Extract the (X, Y) coordinate from the center of the cell holding the provided text.  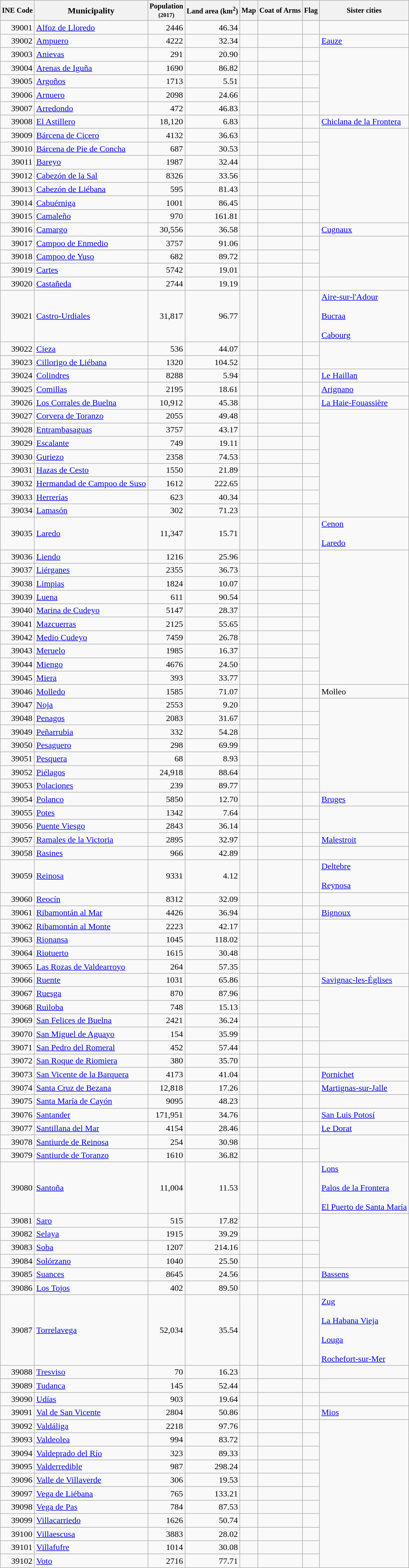
39053 (17, 786)
Ruente (91, 980)
536 (166, 349)
39015 (17, 216)
39061 (17, 913)
1824 (166, 584)
39.29 (212, 1234)
6.83 (212, 122)
21.89 (212, 470)
9331 (166, 876)
39056 (17, 826)
Solórzano (91, 1261)
39080 (17, 1188)
42.17 (212, 926)
1550 (166, 470)
39102 (17, 1561)
39059 (17, 876)
91.06 (212, 243)
39029 (17, 443)
4.12 (212, 876)
34.76 (212, 1115)
2083 (166, 718)
39072 (17, 1061)
Ribamontán al Mar (91, 913)
452 (166, 1047)
291 (166, 55)
39019 (17, 270)
36.82 (212, 1155)
39041 (17, 624)
Los Tojos (91, 1288)
39062 (17, 926)
2421 (166, 1021)
15.13 (212, 1007)
28.46 (212, 1128)
1001 (166, 203)
9095 (166, 1101)
Villaescusa (91, 1534)
4426 (166, 913)
39068 (17, 1007)
39017 (17, 243)
69.99 (212, 745)
39007 (17, 108)
39096 (17, 1480)
682 (166, 256)
2716 (166, 1561)
41.04 (212, 1074)
16.23 (212, 1372)
20.90 (212, 55)
39065 (17, 966)
33.56 (212, 176)
39021 (17, 316)
8288 (166, 376)
Arenas de Iguña (91, 68)
19.11 (212, 443)
39074 (17, 1088)
9.20 (212, 705)
7459 (166, 637)
Villacarriedo (91, 1521)
San Pedro del Romeral (91, 1047)
5147 (166, 610)
Meruelo (91, 651)
2358 (166, 456)
24.66 (212, 95)
1612 (166, 483)
Val de San Vicente (91, 1413)
Colindres (91, 376)
39005 (17, 81)
39006 (17, 95)
39095 (17, 1466)
2446 (166, 27)
30.98 (212, 1142)
46.83 (212, 108)
2055 (166, 416)
Cartes (91, 270)
Soba (91, 1248)
1615 (166, 953)
Martignas-sur-Jalle (364, 1088)
Cabuérniga (91, 203)
1713 (166, 81)
39079 (17, 1155)
Escalante (91, 443)
43.17 (212, 430)
Hazas de Cesto (91, 470)
4676 (166, 664)
2843 (166, 826)
39100 (17, 1534)
39014 (17, 203)
39027 (17, 416)
595 (166, 189)
18,120 (166, 122)
Cenon Laredo (364, 534)
El Astillero (91, 122)
57.35 (212, 966)
171,951 (166, 1115)
39092 (17, 1426)
19.19 (212, 284)
39098 (17, 1507)
Ruesga (91, 994)
71.07 (212, 691)
Reinosa (91, 876)
1690 (166, 68)
96.77 (212, 316)
Herrerías (91, 497)
Cieza (91, 349)
24,918 (166, 772)
306 (166, 1480)
39036 (17, 557)
Comillas (91, 389)
987 (166, 1466)
39012 (17, 176)
970 (166, 216)
Santillana del Mar (91, 1128)
2195 (166, 389)
32.97 (212, 840)
39070 (17, 1034)
1031 (166, 980)
39013 (17, 189)
89.33 (212, 1453)
86.82 (212, 68)
San Vicente de la Barquera (91, 1074)
Udías (91, 1399)
302 (166, 510)
Santiurde de Reinosa (91, 1142)
39099 (17, 1521)
765 (166, 1493)
35.99 (212, 1034)
Cillorigo de Liébana (91, 362)
Penagos (91, 718)
Malestroit (364, 840)
Hermandad de Campoo de Suso (91, 483)
118.02 (212, 939)
Polaciones (91, 786)
Pornichet (364, 1074)
39085 (17, 1274)
Castañeda (91, 284)
32.34 (212, 41)
39025 (17, 389)
39060 (17, 899)
19.64 (212, 1399)
Saro (91, 1220)
Bignoux (364, 913)
1985 (166, 651)
39063 (17, 939)
Argoños (91, 81)
Le Dorat (364, 1128)
83.72 (212, 1439)
1915 (166, 1234)
Aire-sur-l'Adour Bucraa Cabourg (364, 316)
Molledo (91, 691)
Lamasón (91, 510)
Zug La Habana Vieja Louga Rochefort-sur-Mer (364, 1330)
Potes (91, 813)
39004 (17, 68)
39044 (17, 664)
Santander (91, 1115)
Arignano (364, 389)
39088 (17, 1372)
3883 (166, 1534)
39026 (17, 403)
39094 (17, 1453)
611 (166, 597)
Cabezón de Liébana (91, 189)
39066 (17, 980)
39011 (17, 162)
749 (166, 443)
39018 (17, 256)
39008 (17, 122)
89.50 (212, 1288)
5742 (166, 270)
8645 (166, 1274)
10,912 (166, 403)
Flag (311, 11)
33.77 (212, 678)
2125 (166, 624)
Camaleño (91, 216)
687 (166, 149)
48.23 (212, 1101)
39071 (17, 1047)
2895 (166, 840)
Castro-Urdiales (91, 316)
39037 (17, 570)
36.94 (212, 913)
39083 (17, 1248)
4173 (166, 1074)
Bárcena de Pie de Concha (91, 149)
5.94 (212, 376)
17.26 (212, 1088)
28.37 (212, 610)
30.53 (212, 149)
Piélagos (91, 772)
89.72 (212, 256)
380 (166, 1061)
254 (166, 1142)
323 (166, 1453)
39024 (17, 376)
39058 (17, 853)
39055 (17, 813)
39046 (17, 691)
11.53 (212, 1188)
11,004 (166, 1188)
17.82 (212, 1220)
39091 (17, 1413)
INE Code (17, 11)
1320 (166, 362)
4154 (166, 1128)
26.78 (212, 637)
18.61 (212, 389)
Camargo (91, 229)
57.44 (212, 1047)
Ribamontán al Monte (91, 926)
39082 (17, 1234)
Alfoz de Lloredo (91, 27)
Los Corrales de Buelna (91, 403)
402 (166, 1288)
Sister cities (364, 11)
1216 (166, 557)
903 (166, 1399)
39050 (17, 745)
90.54 (212, 597)
Coat of Arms (280, 11)
Land area (km2) (212, 11)
5850 (166, 799)
39057 (17, 840)
Deltebre Reynosa (364, 876)
39049 (17, 732)
1626 (166, 1521)
39009 (17, 135)
36.63 (212, 135)
2218 (166, 1426)
36.73 (212, 570)
1610 (166, 1155)
472 (166, 108)
Bassens (364, 1274)
332 (166, 732)
68 (166, 759)
Miera (91, 678)
39078 (17, 1142)
Campoo de Enmedio (91, 243)
2223 (166, 926)
39075 (17, 1101)
39039 (17, 597)
Liendo (91, 557)
54.28 (212, 732)
52,034 (166, 1330)
La Haie-Fouassière (364, 403)
1045 (166, 939)
Rionansa (91, 939)
39086 (17, 1288)
Laredo (91, 534)
San Felices de Buelna (91, 1021)
39023 (17, 362)
Cugnaux (364, 229)
35.54 (212, 1330)
Le Haillan (364, 376)
Santiurde de Toranzo (91, 1155)
1585 (166, 691)
Liérganes (91, 570)
Puente Viesgo (91, 826)
Tudanca (91, 1386)
39022 (17, 349)
36.24 (212, 1021)
39010 (17, 149)
Vega de Liébana (91, 1493)
55.65 (212, 624)
104.52 (212, 362)
28.02 (212, 1534)
Miengo (91, 664)
25.96 (212, 557)
145 (166, 1386)
239 (166, 786)
16.37 (212, 651)
Lons Palos de la Frontera El Puerto de Santa María (364, 1188)
32.09 (212, 899)
8312 (166, 899)
39035 (17, 534)
39090 (17, 1399)
Map (249, 11)
39087 (17, 1330)
393 (166, 678)
88.64 (212, 772)
71.23 (212, 510)
Valle de Villaverde (91, 1480)
Valderredible (91, 1466)
44.07 (212, 349)
39003 (17, 55)
Suances (91, 1274)
24.56 (212, 1274)
870 (166, 994)
Anievas (91, 55)
Ampuero (91, 41)
39084 (17, 1261)
39067 (17, 994)
10.07 (212, 584)
24.50 (212, 664)
39001 (17, 27)
Torrelavega (91, 1330)
70 (166, 1372)
Peñarrubia (91, 732)
Valdáliga (91, 1426)
50.86 (212, 1413)
89.77 (212, 786)
966 (166, 853)
Marina de Cudeyo (91, 610)
2744 (166, 284)
1014 (166, 1547)
1987 (166, 162)
39045 (17, 678)
4132 (166, 135)
Corvera de Toranzo (91, 416)
Tresviso (91, 1372)
15.71 (212, 534)
Valdeolea (91, 1439)
Chiclana de la Frontera (364, 122)
Bruges (364, 799)
Santa Cruz de Bezana (91, 1088)
Pesaguero (91, 745)
39089 (17, 1386)
39034 (17, 510)
Medio Cudeyo (91, 637)
40.34 (212, 497)
Arnuero (91, 95)
39016 (17, 229)
Rasines (91, 853)
87.96 (212, 994)
784 (166, 1507)
994 (166, 1439)
Ruiloba (91, 1007)
264 (166, 966)
2355 (166, 570)
74.53 (212, 456)
Santa María de Cayón (91, 1101)
Selaya (91, 1234)
Bareyo (91, 162)
39073 (17, 1074)
39031 (17, 470)
30,556 (166, 229)
8326 (166, 176)
Population(2017) (166, 11)
50.74 (212, 1521)
Molleo (364, 691)
49.48 (212, 416)
39093 (17, 1439)
39064 (17, 953)
39052 (17, 772)
39038 (17, 584)
39030 (17, 456)
Guriezo (91, 456)
39040 (17, 610)
35.70 (212, 1061)
31,817 (166, 316)
Arredondo (91, 108)
Polanco (91, 799)
Pesquera (91, 759)
Mios (364, 1413)
1040 (166, 1261)
San Miguel de Aguayo (91, 1034)
12.70 (212, 799)
45.38 (212, 403)
42.89 (212, 853)
222.65 (212, 483)
623 (166, 497)
Riotuerto (91, 953)
81.43 (212, 189)
Entrambasaguas (91, 430)
1207 (166, 1248)
161.81 (212, 216)
19.53 (212, 1480)
39097 (17, 1493)
Noja (91, 705)
39054 (17, 799)
Valdeprado del Río (91, 1453)
39051 (17, 759)
San Roque de Riomiera (91, 1061)
39033 (17, 497)
Cabezón de la Sal (91, 176)
San Luis Potosí (364, 1115)
39069 (17, 1021)
Limpias (91, 584)
298.24 (212, 1466)
39020 (17, 284)
Voto (91, 1561)
Bárcena de Cicero (91, 135)
515 (166, 1220)
36.58 (212, 229)
39032 (17, 483)
39042 (17, 637)
31.67 (212, 718)
748 (166, 1007)
87.53 (212, 1507)
298 (166, 745)
2804 (166, 1413)
46.34 (212, 27)
Santoña (91, 1188)
39081 (17, 1220)
39047 (17, 705)
39077 (17, 1128)
39002 (17, 41)
Mazcuerras (91, 624)
Eauze (364, 41)
25.50 (212, 1261)
65.86 (212, 980)
39101 (17, 1547)
30.48 (212, 953)
Luena (91, 597)
11,347 (166, 534)
39048 (17, 718)
39043 (17, 651)
36.14 (212, 826)
Campoo de Yuso (91, 256)
52.44 (212, 1386)
Municipality (91, 11)
39076 (17, 1115)
Savignac-les-Églises (364, 980)
12,818 (166, 1088)
30.08 (212, 1547)
Vega de Pas (91, 1507)
32.44 (212, 162)
5.51 (212, 81)
8.93 (212, 759)
154 (166, 1034)
Las Rozas de Valdearroyo (91, 966)
4222 (166, 41)
1342 (166, 813)
133.21 (212, 1493)
19.01 (212, 270)
Ramales de la Victoria (91, 840)
39028 (17, 430)
2098 (166, 95)
97.76 (212, 1426)
2553 (166, 705)
Reocín (91, 899)
7.64 (212, 813)
Villafufre (91, 1547)
214.16 (212, 1248)
86.45 (212, 203)
77.71 (212, 1561)
